From the cell containing the given text, extract its center point as [x, y] coordinate. 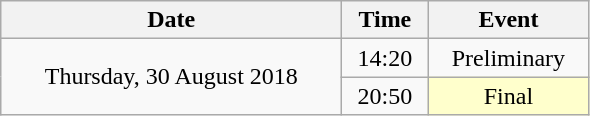
Preliminary [508, 58]
Event [508, 20]
Final [508, 96]
20:50 [385, 96]
Time [385, 20]
14:20 [385, 58]
Thursday, 30 August 2018 [172, 77]
Date [172, 20]
